Pinpoint the cell where the given text exists, returning its [X, Y] midpoint coordinate. 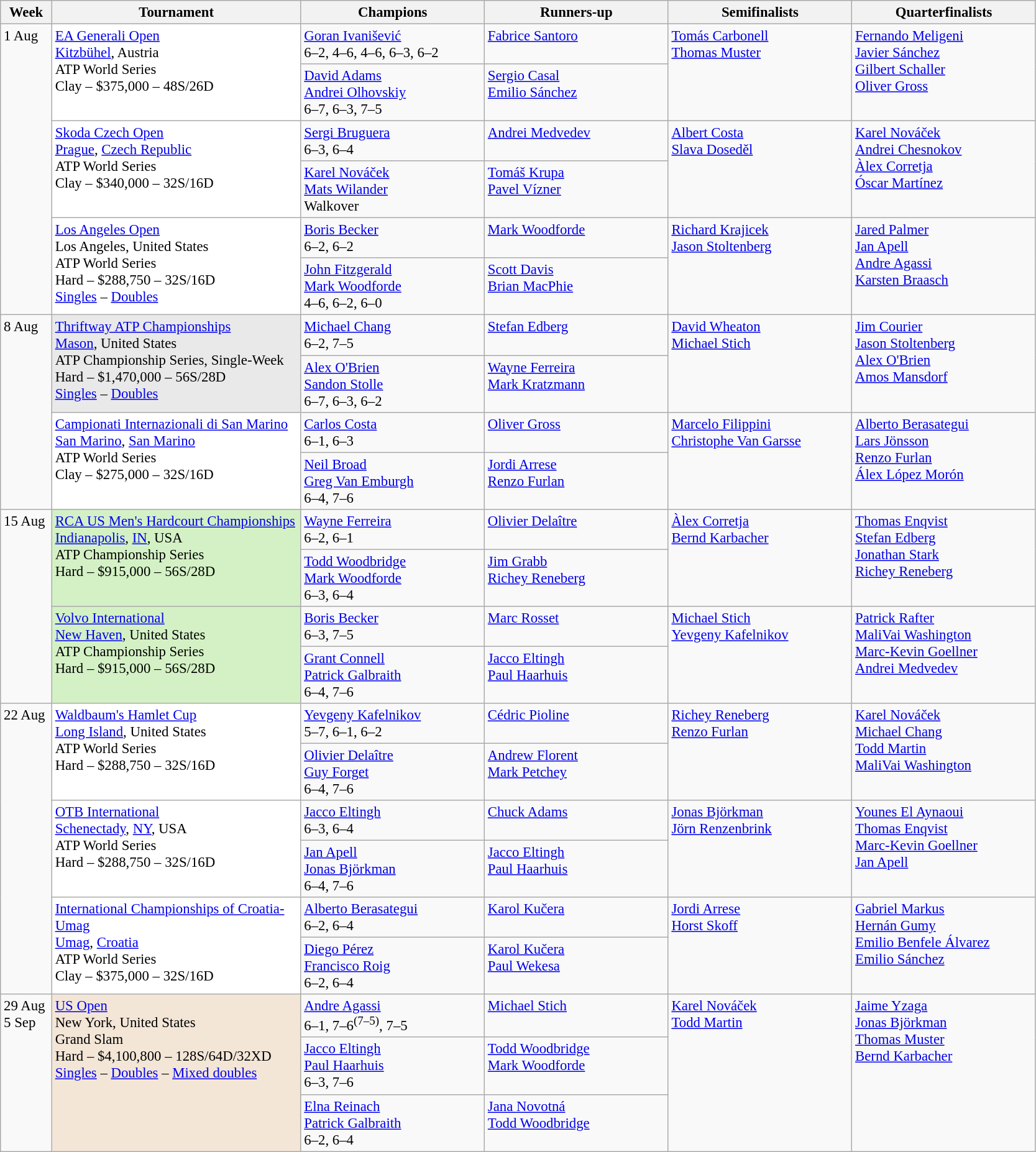
Andrew Florent Mark Petchey [577, 772]
Boris Becker 6–3, 7–5 [393, 626]
Jared Palmer Jan Apell Andre Agassi Karsten Braasch [944, 267]
22 Aug [26, 849]
Runners-up [577, 12]
Volvo International New Haven, United StatesATP Championship SeriesHard – $915,000 – 56S/28D [176, 655]
Jordi Arrese Renzo Furlan [577, 481]
Waldbaum's Hamlet Cup Long Island, United StatesATP World SeriesHard – $288,750 – 32S/16D [176, 752]
Jacco Eltingh 6–3, 6–4 [393, 820]
Campionati Internazionali di San Marino San Marino, San MarinoATP World SeriesClay – $275,000 – 32S/16D [176, 460]
Andrei Medvedev [577, 142]
US Open New York, United StatesGrand SlamHard – $4,100,800 – 128S/64D/32XD Singles – Doubles – Mixed doubles [176, 1072]
Marc Rosset [577, 626]
Jan Apell Jonas Björkman 6–4, 7–6 [393, 869]
Fabrice Santoro [577, 45]
Tomáš Krupa Pavel Vízner [577, 190]
Jordi Arrese Horst Skoff [760, 946]
Carlos Costa 6–1, 6–3 [393, 432]
Quarterfinalists [944, 12]
Gabriel Markus Hernán Gumy Emilio Benfele Álvarez Emilio Sánchez [944, 946]
Karel Nováček Todd Martin [760, 1072]
Champions [393, 12]
Tomás Carbonell Thomas Muster [760, 73]
Karol Kučera Paul Wekesa [577, 966]
Olivier Delaître [577, 529]
Sergi Bruguera 6–3, 6–4 [393, 142]
EA Generali Open Kitzbühel, AustriaATP World SeriesClay – $375,000 – 48S/26D [176, 73]
Tournament [176, 12]
Mark Woodforde [577, 239]
Wayne Ferreira Mark Kratzmann [577, 384]
8 Aug [26, 412]
Richard Krajicek Jason Stoltenberg [760, 267]
Alberto Berasategui 6–2, 6–4 [393, 917]
Chuck Adams [577, 820]
Jonas Björkman Jörn Renzenbrink [760, 849]
Jana Novotná Todd Woodbridge [577, 1123]
Alberto Berasategui Lars Jönsson Renzo Furlan Álex López Morón [944, 460]
John Fitzgerald Mark Woodforde 4–6, 6–2, 6–0 [393, 287]
Richey Reneberg Renzo Furlan [760, 752]
Thomas Enqvist Stefan Edberg Jonathan Stark Richey Reneberg [944, 557]
Olivier Delaître Guy Forget 6–4, 7–6 [393, 772]
Stefan Edberg [577, 336]
Cédric Pioline [577, 723]
Michael Stich Yevgeny Kafelnikov [760, 655]
Los Angeles Open Los Angeles, United StatesATP World SeriesHard – $288,750 – 32S/16D Singles – Doubles [176, 267]
Oliver Gross [577, 432]
RCA US Men's Hardcourt Championships Indianapolis, IN, USAATP Championship SeriesHard – $915,000 – 56S/28D [176, 557]
Week [26, 12]
Elna Reinach Patrick Galbraith 6–2, 6–4 [393, 1123]
Karel Nováček Mats Wilander Walkover [393, 190]
29 Aug5 Sep [26, 1072]
David Wheaton Michael Stich [760, 363]
Todd Woodbridge Mark Woodforde 6–3, 6–4 [393, 578]
Thriftway ATP Championships Mason, United StatesATP Championship Series, Single-WeekHard – $1,470,000 – 56S/28D Singles – Doubles [176, 363]
Jim Courier Jason Stoltenberg Alex O'Brien Amos Mansdorf [944, 363]
Alex O'Brien Sandon Stolle 6–7, 6–3, 6–2 [393, 384]
Boris Becker 6–2, 6–2 [393, 239]
Albert Costa Slava Doseděl [760, 170]
Andre Agassi6–1, 7–6(7–5), 7–5 [393, 1015]
15 Aug [26, 606]
Yevgeny Kafelnikov 5–7, 6–1, 6–2 [393, 723]
1 Aug [26, 170]
Goran Ivanišević 6–2, 4–6, 4–6, 6–3, 6–2 [393, 45]
Diego Pérez Francisco Roig 6–2, 6–4 [393, 966]
Todd Woodbridge Mark Woodforde [577, 1066]
Wayne Ferreira 6–2, 6–1 [393, 529]
Younes El Aynaoui Thomas Enqvist Marc-Kevin Goellner Jan Apell [944, 849]
Neil Broad Greg Van Emburgh 6–4, 7–6 [393, 481]
Jacco Eltingh Paul Haarhuis 6–3, 7–6 [393, 1066]
Semifinalists [760, 12]
Sergio Casal Emilio Sánchez [577, 93]
Grant Connell Patrick Galbraith 6–4, 7–6 [393, 675]
Marcelo Filippini Christophe Van Garsse [760, 460]
Jaime Yzaga Jonas Björkman Thomas Muster Bernd Karbacher [944, 1072]
David Adams Andrei Olhovskiy 6–7, 6–3, 7–5 [393, 93]
Karel Nováček Michael Chang Todd Martin MaliVai Washington [944, 752]
Jim Grabb Richey Reneberg [577, 578]
Michael Chang 6–2, 7–5 [393, 336]
Skoda Czech Open Prague, Czech RepublicATP World SeriesClay – $340,000 – 32S/16D [176, 170]
International Championships of Croatia-Umag Umag, CroatiaATP World SeriesClay – $375,000 – 32S/16D [176, 946]
Patrick Rafter MaliVai Washington Marc-Kevin Goellner Andrei Medvedev [944, 655]
Karel Nováček Andrei Chesnokov Àlex Corretja Óscar Martínez [944, 170]
Àlex Corretja Bernd Karbacher [760, 557]
Fernando Meligeni Javier Sánchez Gilbert Schaller Oliver Gross [944, 73]
Scott Davis Brian MacPhie [577, 287]
Karol Kučera [577, 917]
OTB International Schenectady, NY, USAATP World SeriesHard – $288,750 – 32S/16D [176, 849]
Michael Stich [577, 1015]
